Capture the cell that displays the provided text and extract its [x, y] central coordinate. 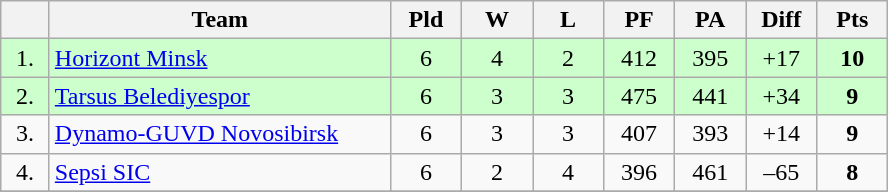
Tarsus Belediyespor [220, 96]
4. [26, 172]
+17 [782, 58]
PF [640, 20]
396 [640, 172]
393 [710, 134]
Horizont Minsk [220, 58]
L [568, 20]
Sepsi SIC [220, 172]
441 [710, 96]
8 [852, 172]
Diff [782, 20]
412 [640, 58]
PA [710, 20]
3. [26, 134]
Team [220, 20]
475 [640, 96]
Pld [426, 20]
395 [710, 58]
+34 [782, 96]
Dynamo-GUVD Novosibirsk [220, 134]
10 [852, 58]
Pts [852, 20]
461 [710, 172]
W [496, 20]
+14 [782, 134]
–65 [782, 172]
2. [26, 96]
407 [640, 134]
1. [26, 58]
